Return the (X, Y) coordinate for the center point of the cell that contains the specified text.  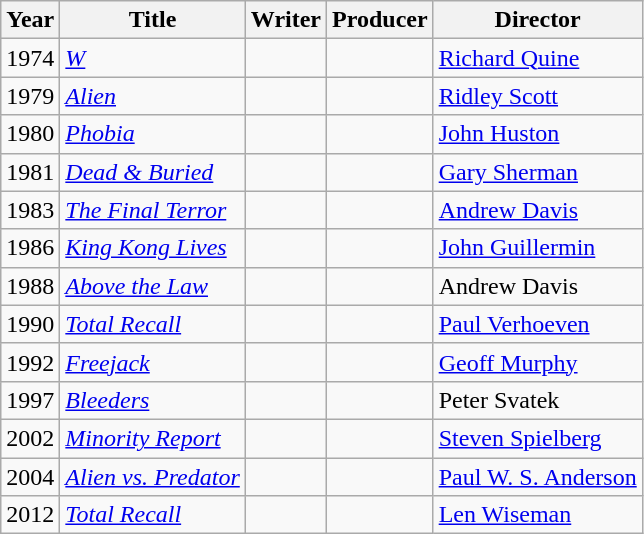
Director (538, 20)
1974 (30, 58)
King Kong Lives (152, 248)
Freejack (152, 362)
W (152, 58)
1992 (30, 362)
Peter Svatek (538, 400)
Bleeders (152, 400)
Phobia (152, 134)
Richard Quine (538, 58)
Alien vs. Predator (152, 477)
Len Wiseman (538, 515)
Alien (152, 96)
Geoff Murphy (538, 362)
1983 (30, 210)
John Guillermin (538, 248)
2002 (30, 438)
The Final Terror (152, 210)
1990 (30, 324)
Paul W. S. Anderson (538, 477)
2012 (30, 515)
1986 (30, 248)
Above the Law (152, 286)
Dead & Buried (152, 172)
Gary Sherman (538, 172)
1997 (30, 400)
1988 (30, 286)
John Huston (538, 134)
Ridley Scott (538, 96)
Title (152, 20)
Producer (380, 20)
2004 (30, 477)
1981 (30, 172)
1979 (30, 96)
Minority Report (152, 438)
Writer (286, 20)
Steven Spielberg (538, 438)
Paul Verhoeven (538, 324)
1980 (30, 134)
Year (30, 20)
